Output the [X, Y] coordinate of the center of the cell containing the given text.  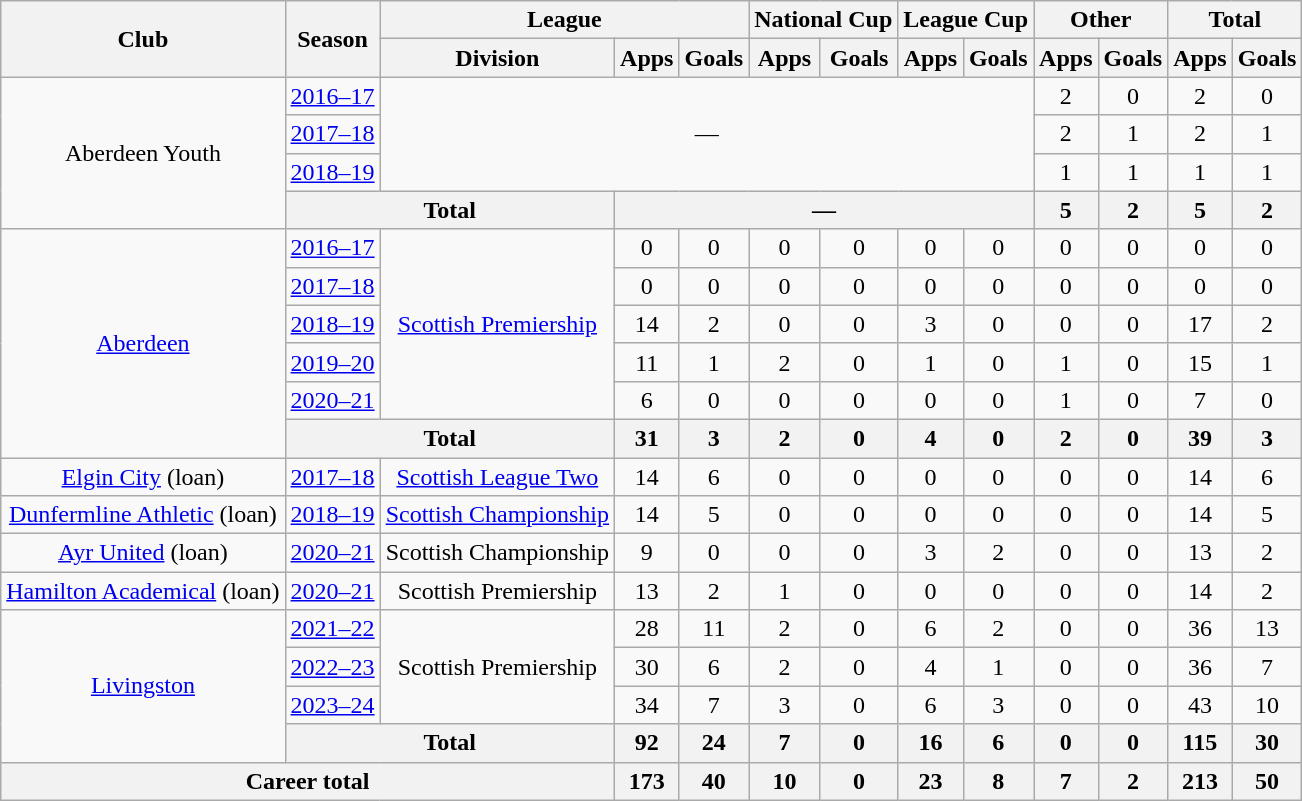
9 [647, 553]
31 [647, 438]
2021–22 [332, 629]
43 [1200, 705]
2023–24 [332, 705]
Hamilton Academical (loan) [143, 591]
115 [1200, 743]
Career total [308, 781]
Division [497, 58]
173 [647, 781]
50 [1267, 781]
Dunfermline Athletic (loan) [143, 515]
Season [332, 39]
Aberdeen Youth [143, 153]
23 [930, 781]
Livingston [143, 686]
Aberdeen [143, 343]
39 [1200, 438]
Other [1101, 20]
16 [930, 743]
28 [647, 629]
League [564, 20]
Scottish League Two [497, 477]
92 [647, 743]
National Cup [824, 20]
Club [143, 39]
2022–23 [332, 667]
40 [714, 781]
24 [714, 743]
2019–20 [332, 362]
17 [1200, 324]
Ayr United (loan) [143, 553]
League Cup [966, 20]
34 [647, 705]
15 [1200, 362]
213 [1200, 781]
8 [998, 781]
Elgin City (loan) [143, 477]
